Pinpoint the cell where the given text exists, returning its (x, y) midpoint coordinate. 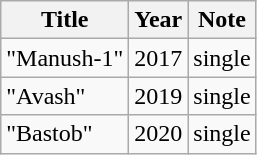
2020 (158, 134)
Note (222, 20)
2019 (158, 96)
Title (65, 20)
"Manush-1" (65, 58)
"Bastob" (65, 134)
2017 (158, 58)
Year (158, 20)
"Avash" (65, 96)
